Identify which cell holds the provided text, then report its [x, y] central coordinate. 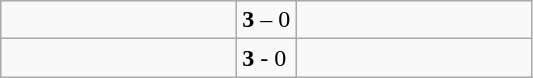
3 - 0 [266, 58]
3 – 0 [266, 20]
